Search for the cell housing the specified text and yield its (x, y) center coordinate. 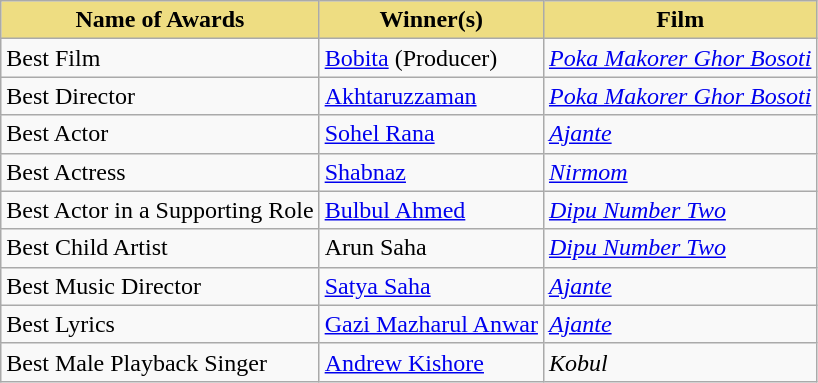
Best Actress (160, 172)
Best Child Artist (160, 248)
Best Music Director (160, 286)
Best Lyrics (160, 324)
Best Director (160, 96)
Andrew Kishore (431, 362)
Bobita (Producer) (431, 58)
Akhtaruzzaman (431, 96)
Arun Saha (431, 248)
Best Actor in a Supporting Role (160, 210)
Nirmom (680, 172)
Winner(s) (431, 20)
Sohel Rana (431, 134)
Satya Saha (431, 286)
Gazi Mazharul Anwar (431, 324)
Bulbul Ahmed (431, 210)
Kobul (680, 362)
Best Male Playback Singer (160, 362)
Name of Awards (160, 20)
Film (680, 20)
Best Actor (160, 134)
Best Film (160, 58)
Shabnaz (431, 172)
